Extract the (X, Y) coordinate from the center of the cell holding the provided text.  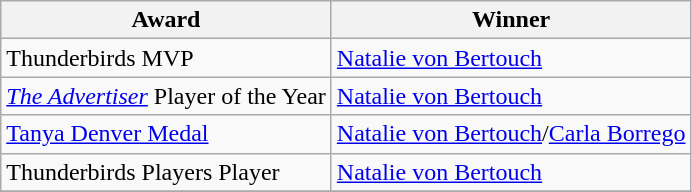
Thunderbirds Players Player (166, 172)
Natalie von Bertouch/Carla Borrego (511, 134)
The Advertiser Player of the Year (166, 96)
Winner (511, 20)
Thunderbirds MVP (166, 58)
Award (166, 20)
Tanya Denver Medal (166, 134)
